Determine the (X, Y) coordinate at the center of the cell enclosing the given text.  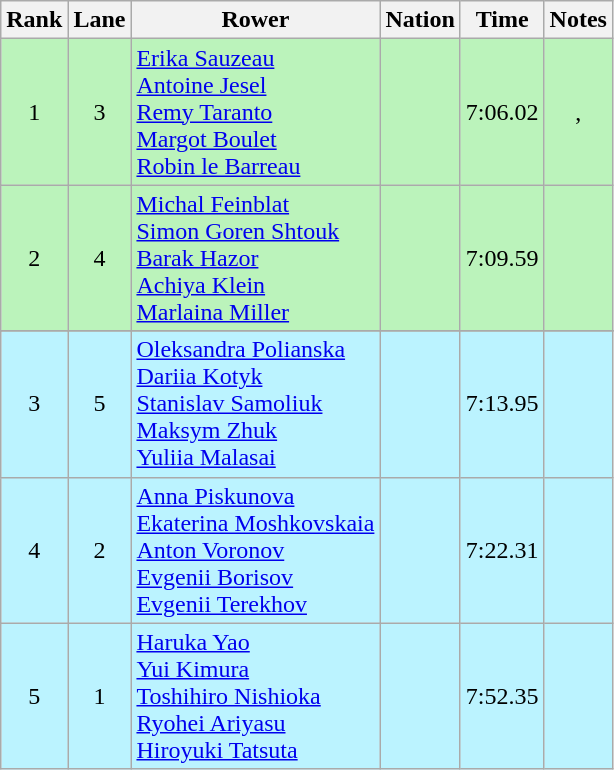
Oleksandra PolianskaDariia KotykStanislav SamoliukMaksym ZhukYuliia Malasai (256, 404)
Nation (420, 20)
7:06.02 (502, 112)
7:13.95 (502, 404)
7:09.59 (502, 258)
Notes (578, 20)
Anna PiskunovaEkaterina MoshkovskaiaAnton VoronovEvgenii BorisovEvgenii Terekhov (256, 550)
, (578, 112)
Rank (34, 20)
Rower (256, 20)
7:22.31 (502, 550)
Michal FeinblatSimon Goren ShtoukBarak HazorAchiya KleinMarlaina Miller (256, 258)
Lane (100, 20)
Time (502, 20)
7:52.35 (502, 696)
Haruka YaoYui KimuraToshihiro NishiokaRyohei AriyasuHiroyuki Tatsuta (256, 696)
Erika SauzeauAntoine JeselRemy TarantoMargot BouletRobin le Barreau (256, 112)
